Identify which cell holds the provided text, then report its [x, y] central coordinate. 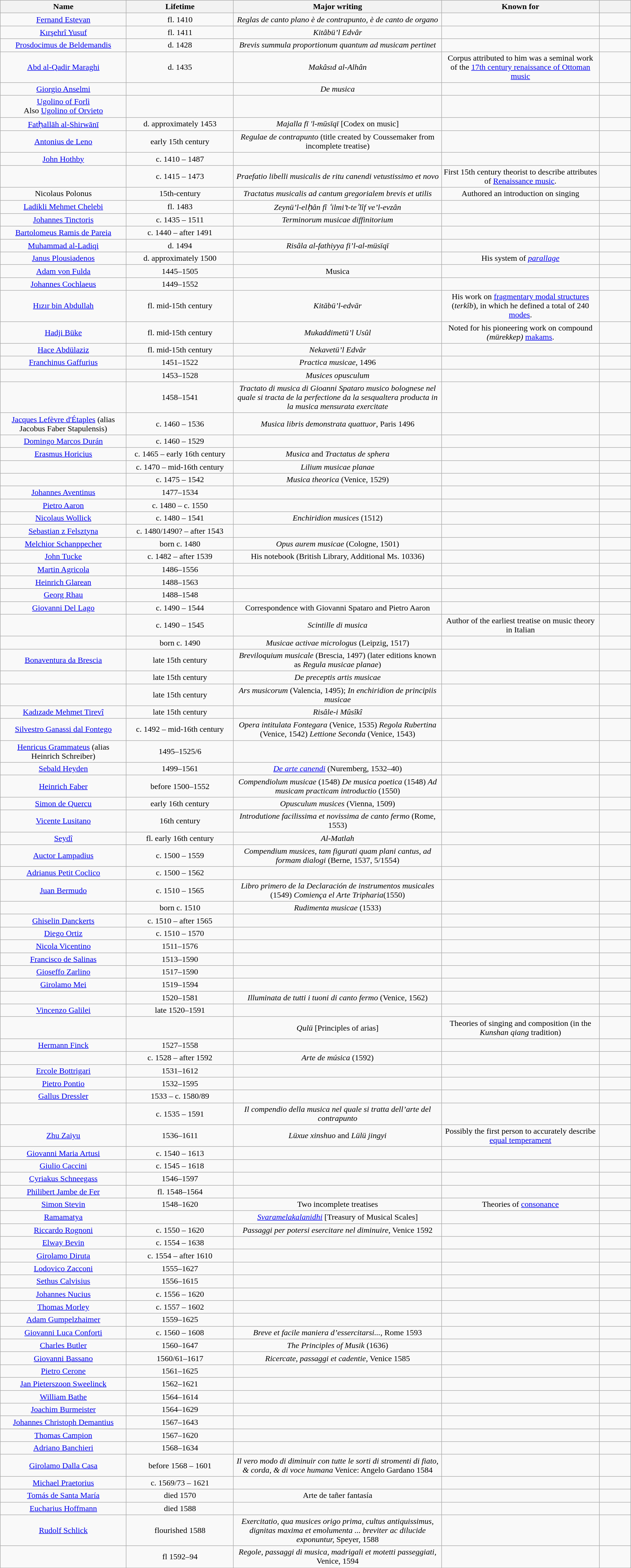
Johannes Nucius [63, 1294]
Hace Abdülaziz [63, 350]
c. 1550 – 1620 [180, 1230]
died 1588 [180, 1508]
before 1500–1552 [180, 786]
Risâla al-fathiyya fi’l-al-müsïqï [338, 246]
Adam von Fulda [63, 271]
Lüxue xinshuo and Lülü jingyi [338, 1135]
Introdutione facilissima et novissima de canto fermo (Rome, 1553) [338, 821]
Bonaventura da Brescia [63, 660]
fl. 1410 [180, 20]
Nekavetü’l Edvâr [338, 350]
born c. 1480 [180, 544]
fl. 1483 [180, 207]
1531–1612 [180, 1071]
Riccardo Rognoni [63, 1230]
Tomás de Santa María [63, 1496]
born c. 1490 [180, 642]
1561–1625 [180, 1371]
1451–1522 [180, 363]
De arte canendi (Nuremberg, 1532–40) [338, 769]
Francisco de Salinas [63, 959]
late 1520–1591 [180, 1010]
Two incomplete treatises [338, 1204]
Musica [338, 271]
Qulü [Principles of arias] [338, 1028]
c. 1415 – 1473 [180, 177]
c. 1490 – 1545 [180, 625]
1567–1620 [180, 1435]
Ladikli Mehmet Chelebi [63, 207]
Correspondence with Giovanni Spataro and Pietro Aaron [338, 608]
Adam Gumpelzhaimer [63, 1320]
1560–1647 [180, 1345]
John Hothby [63, 159]
c. 1545 – 1618 [180, 1166]
Majalla fī 'l-mūsīqī [Codex on music] [338, 124]
Lodovico Zacconi [63, 1268]
Ramamatya [63, 1217]
c. 1480 – 1541 [180, 518]
d. 1435 [180, 67]
Gallus Dressler [63, 1096]
Il compendio della musica nel quale si tratta dell’arte del contrapunto [338, 1114]
Nicolaus Wollick [63, 518]
c. 1557 – 1602 [180, 1307]
Breviloquium musicale (Brescia, 1497) (later editions known as Regula musicae planae) [338, 660]
Martin Agricola [63, 569]
Sethus Calvisius [63, 1281]
1499–1561 [180, 769]
Juan Bermudo [63, 890]
1449–1552 [180, 284]
Hadji Büke [63, 332]
Joachim Burmeister [63, 1410]
His notebook (British Library, Additional Ms. 10336) [338, 557]
Name [63, 7]
Janus Plousiadenos [63, 258]
1564–1614 [180, 1397]
Thomas Campion [63, 1435]
The Principles of Musik (1636) [338, 1345]
Zeynü’l-elḥân fî ʿilmi’t-teʾlîf ve’l-evzân [338, 207]
c. 1475 – 1542 [180, 480]
Noted for his pioneering work on compound (mürekkep) makams. [520, 332]
Il vero modo di diminuir con tutte le sorti di stromenti di fiato, & corda, & di voce humana Venice: Angelo Gardano 1584 [338, 1466]
Al-Matlah [338, 838]
Thomas Morley [63, 1307]
Simon Stevin [63, 1204]
Author of the earliest treatise on music theory in Italian [520, 625]
Ghiselin Danckerts [63, 920]
c. 1554 – 1638 [180, 1243]
Sebastian z Felsztyna [63, 531]
1486–1556 [180, 569]
1555–1627 [180, 1268]
1527–1558 [180, 1045]
Johannes Aventinus [63, 493]
First 15th century theorist to describe attributes of Renaissance music. [520, 177]
Johannes Tinctoris [63, 220]
Musica libris demonstrata quattuor, Paris 1496 [338, 424]
Pietro Pontio [63, 1084]
1546–1597 [180, 1179]
Giulio Caccini [63, 1166]
c. 1410 – 1487 [180, 159]
Known for [520, 7]
Kırşehrî Yusuf [63, 32]
Giovanni Del Lago [63, 608]
16th century [180, 821]
1511–1576 [180, 946]
Possibly the first person to accurately describe equal temperament [520, 1135]
fl 1592–94 [180, 1557]
Prosdocimus de Beldemandis [63, 45]
early 16th century [180, 804]
fl. 1548–1564 [180, 1192]
c. 1490 – 1544 [180, 608]
died 1570 [180, 1496]
Regulae de contrapunto (title created by Coussemaker from incomplete treatise) [338, 142]
Breve et facile maniera d’essercitarsi..., Rome 1593 [338, 1332]
1495–1525/6 [180, 751]
Tractatus musicalis ad cantum gregorialem brevis et utilis [338, 194]
Girolamo Dalla Casa [63, 1466]
Musicae activae micrologus (Leipzig, 1517) [338, 642]
1445–1505 [180, 271]
1520–1581 [180, 998]
Melchior Schanppecher [63, 544]
Mukaddimetü’l Usûl [338, 332]
Pietro Cerone [63, 1371]
Scintille di musica [338, 625]
Opusculum musices (Vienna, 1509) [338, 804]
Elway Bevin [63, 1243]
early 15th century [180, 142]
Brevis summula proportionum quantum ad musicam pertinet [338, 45]
Domingo Marcos Durán [63, 441]
Giovanni Bassano [63, 1358]
John Tucke [63, 557]
1488–1548 [180, 595]
Theories of consonance [520, 1204]
Diego Ortiz [63, 933]
Georg Rhau [63, 595]
1548–1620 [180, 1204]
Giovanni Luca Conforti [63, 1332]
Exercitatio, qua musices origo prima, cultus antiquissimus, dignitas maxima et emolumenta ... breviter ac dilucide exponuntur, Speyer, 1588 [338, 1530]
c. 1560 – 1608 [180, 1332]
Major writing [338, 7]
Opera intitulata Fontegara (Venice, 1535) Regola Rubertina (Venice, 1542) Lettione Seconda (Venice, 1543) [338, 730]
c. 1465 – early 16th century [180, 454]
Praefatio libelli musicalis de ritu canendi vetustissimo et novo [338, 177]
before 1568 – 1601 [180, 1466]
Michael Praetorius [63, 1483]
1560/61–1617 [180, 1358]
c. 1460 – 1529 [180, 441]
flourished 1588 [180, 1530]
Johannes Christoph Demantius [63, 1422]
Zhu Zaiyu [63, 1135]
Adriano Banchieri [63, 1448]
d. approximately 1500 [180, 258]
Authored an introduction on singing [520, 194]
fl. 1411 [180, 32]
1533 – c. 1580/89 [180, 1096]
Henricus Grammateus (alias Heinrich Schreiber) [63, 751]
Charles Butler [63, 1345]
c. 1435 – 1511 [180, 220]
Fernand Estevan [63, 20]
1513–1590 [180, 959]
c. 1480 – c. 1550 [180, 505]
1556–1615 [180, 1281]
Philibert Jambe de Fer [63, 1192]
Rudimenta musicae (1533) [338, 908]
c. 1510 – after 1565 [180, 920]
Abd al-Qadir Maraghi [63, 67]
Muhammad al-Ladiqi [63, 246]
Enchiridion musices (1512) [338, 518]
Lifetime [180, 7]
Cyriakus Schneegass [63, 1179]
Arte de tañer fantasía [338, 1496]
c. 1470 – mid-16th century [180, 467]
Musices opusculum [338, 375]
c. 1510 – 1565 [180, 890]
Rudolf Schlick [63, 1530]
De preceptis artis musicae [338, 677]
Musica theorica (Venice, 1529) [338, 480]
His work on fragmentary modal structures (terkîb), in which he defined a total of 240 modes. [520, 306]
1517–1590 [180, 972]
Makâsıd al-Alhân [338, 67]
Silvestro Ganassi dal Fontego [63, 730]
Pietro Aaron [63, 505]
Seydî [63, 838]
d. 1428 [180, 45]
c. 1492 – mid-16th century [180, 730]
Compendium musices, tam figurati quam plani cantus, ad formam dialogi (Berne, 1537, 5/1554) [338, 856]
Terminorum musicae diffinitorium [338, 220]
c. 1556 – 1620 [180, 1294]
Arte de música (1592) [338, 1058]
His system of parallage [520, 258]
Illuminata de tutti i tuoni di canto fermo (Venice, 1562) [338, 998]
Ercole Bottrigari [63, 1071]
Vicente Lusitano [63, 821]
c. 1554 – after 1610 [180, 1256]
d. approximately 1453 [180, 124]
c. 1569/73 – 1621 [180, 1483]
1536–1611 [180, 1135]
15th-century [180, 194]
Ugolino of ForlìAlso Ugolino of Orvieto [63, 106]
Johannes Cochlaeus [63, 284]
c. 1540 – 1613 [180, 1153]
Erasmus Horicius [63, 454]
Hızır bin Abdullah [63, 306]
Kitābü’l-edvār [338, 306]
fl. early 16th century [180, 838]
1559–1625 [180, 1320]
1488–1563 [180, 582]
Giorgio Anselmi [63, 89]
Lilium musicae planae [338, 467]
Auctor Lampadius [63, 856]
Libro primero de la Declaración de instrumentos musicales (1549) Comiença el Arte Tripharia(1550) [338, 890]
De musica [338, 89]
Heinrich Faber [63, 786]
Reglas de canto plano è de contrapunto, è de canto de organo [338, 20]
Girolamo Mei [63, 985]
Kadızade Mehmet Tirevî [63, 712]
1567–1643 [180, 1422]
1458–1541 [180, 397]
1568–1634 [180, 1448]
Practica musicae, 1496 [338, 363]
Musica and Tractatus de sphera [338, 454]
Nicola Vicentino [63, 946]
Franchinus Gaffurius [63, 363]
Eucharius Hoffmann [63, 1508]
Antonius de Leno [63, 142]
Jan Pieterszoon Sweelinck [63, 1384]
c. 1460 – 1536 [180, 424]
Svaramelakalanidhi [Treasury of Musical Scales] [338, 1217]
c. 1482 – after 1539 [180, 557]
born c. 1510 [180, 908]
Compendiolum musicae (1548) De musica poetica (1548) Ad musicam practicam introductio (1550) [338, 786]
d. 1494 [180, 246]
Nicolaus Polonus [63, 194]
Bartolomeus Ramis de Pareia [63, 233]
1453–1528 [180, 375]
Jacques Lefèvre d'Étaples (alias Jacobus Faber Stapulensis) [63, 424]
1519–1594 [180, 985]
c. 1535 – 1591 [180, 1114]
Ricercate, passaggi et cadentie, Venice 1585 [338, 1358]
Vincenzo Galilei [63, 1010]
Theories of singing and composition (in the Kunshan qiang tradition) [520, 1028]
c. 1500 – 1562 [180, 873]
Girolamo Diruta [63, 1256]
Heinrich Glarean [63, 582]
Kitâbü’l Edvâr [338, 32]
1532–1595 [180, 1084]
Giovanni Maria Artusi [63, 1153]
Sebald Heyden [63, 769]
Regole, passaggi di musica, madrigali et motetti passeggiati, Venice, 1594 [338, 1557]
c. 1500 – 1559 [180, 856]
Hermann Finck [63, 1045]
Corpus attributed to him was a seminal work of the 17th century renaissance of Ottoman music [520, 67]
Opus aurem musicae (Cologne, 1501) [338, 544]
1562–1621 [180, 1384]
Ars musicorum (Valencia, 1495); In enchiridion de principiis musicae [338, 695]
c. 1510 – 1570 [180, 933]
c. 1528 – after 1592 [180, 1058]
Simon de Quercu [63, 804]
Passaggi per potersi esercitare nel diminuire, Venice 1592 [338, 1230]
1477–1534 [180, 493]
1564–1629 [180, 1410]
Adrianus Petit Coclico [63, 873]
c. 1480/1490? – after 1543 [180, 531]
William Bathe [63, 1397]
c. 1440 – after 1491 [180, 233]
Gioseffo Zarlino [63, 972]
Fatḥallāh al-Shirwānī [63, 124]
Risâle-i Mûsîkî [338, 712]
